Detect which cell encompasses the target text, then output its (x, y) center coordinate. 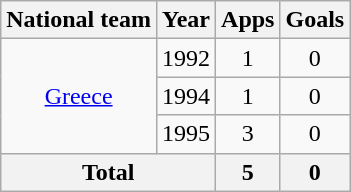
National team (79, 20)
Apps (248, 20)
5 (248, 172)
Total (108, 172)
Greece (79, 96)
Goals (315, 20)
1992 (186, 58)
Year (186, 20)
1994 (186, 96)
1995 (186, 134)
3 (248, 134)
